Find where the given text appears and provide that cell's center as [X, Y] coordinate. 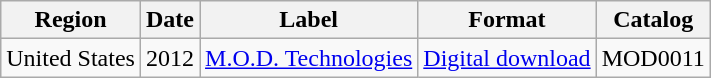
Digital download [507, 58]
Region [71, 20]
Date [170, 20]
MOD0011 [653, 58]
Format [507, 20]
Label [309, 20]
M.O.D. Technologies [309, 58]
United States [71, 58]
2012 [170, 58]
Catalog [653, 20]
